Provide the [X, Y] coordinate of the cell's center where the given text is located.  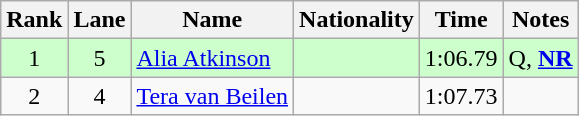
Lane [100, 20]
Name [212, 20]
Alia Atkinson [212, 58]
Rank [34, 20]
Q, NR [540, 58]
1:07.73 [461, 96]
Notes [540, 20]
Nationality [357, 20]
1:06.79 [461, 58]
2 [34, 96]
5 [100, 58]
Time [461, 20]
1 [34, 58]
Tera van Beilen [212, 96]
4 [100, 96]
